From the cell containing the given text, extract its center point as (X, Y) coordinate. 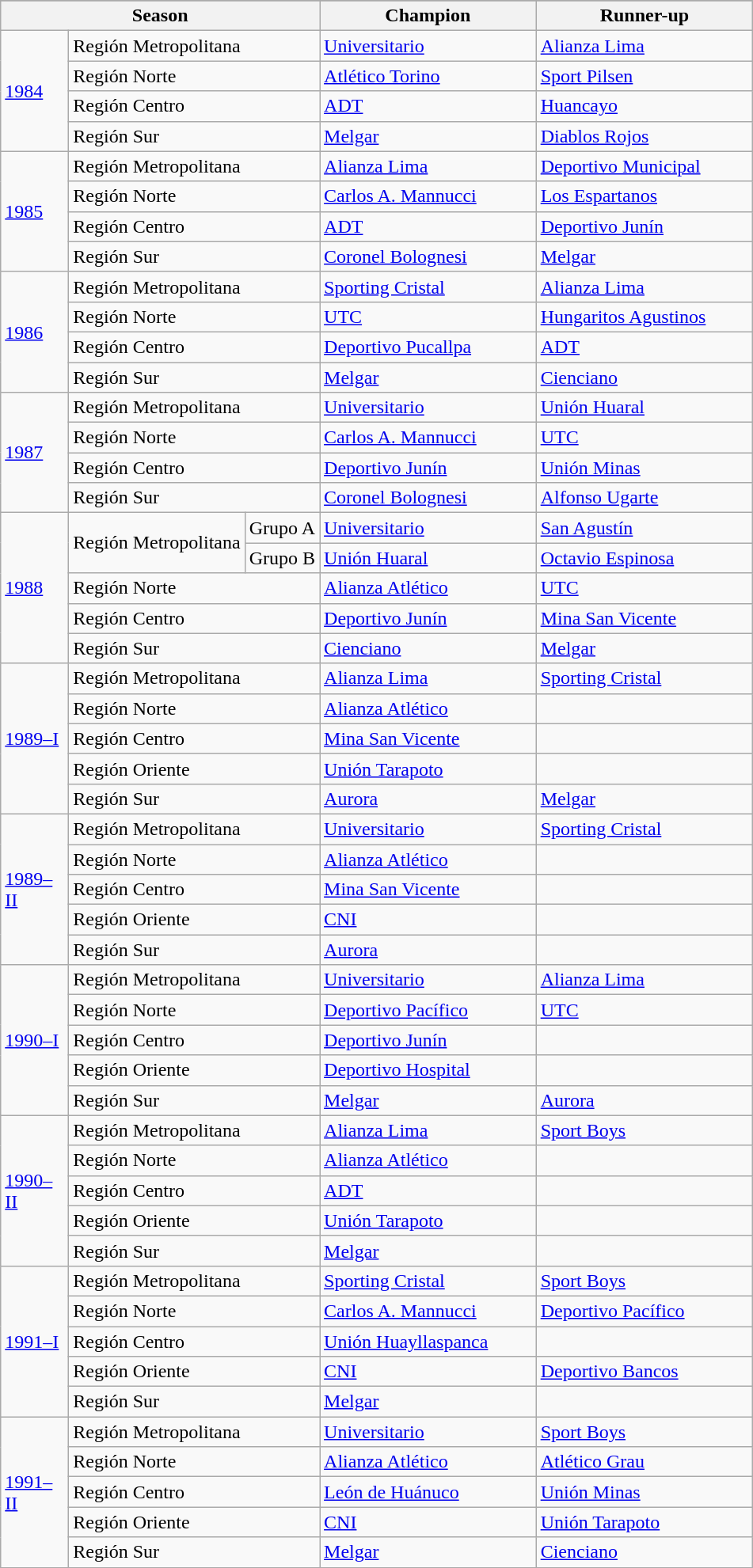
1985 (35, 211)
Atlético Torino (428, 76)
1990–II (35, 1190)
San Agustín (645, 528)
1991–I (35, 1341)
Atlético Grau (645, 1462)
Deportivo Pucallpa (428, 347)
Diablos Rojos (645, 136)
1990–I (35, 1040)
1986 (35, 332)
Los Espartanos (645, 196)
Deportivo Municipal (645, 166)
1988 (35, 588)
Unión Huayllaspanca (428, 1342)
1989–I (35, 738)
Champion (428, 16)
León de Huánuco (428, 1492)
1989–II (35, 889)
Hungaritos Agustinos (645, 317)
1984 (35, 91)
Deportivo Bancos (645, 1372)
Grupo A (282, 528)
Huancayo (645, 106)
Octavio Espinosa (645, 558)
Grupo B (282, 558)
Season (160, 16)
Alfonso Ugarte (645, 498)
Deportivo Hospital (428, 1070)
Runner-up (645, 16)
1987 (35, 453)
1991–II (35, 1492)
Sport Pilsen (645, 76)
